Output the (X, Y) coordinate of the center of the cell containing the given text.  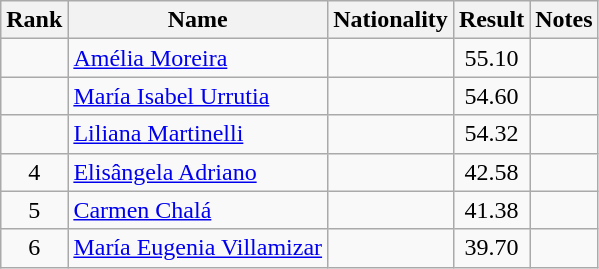
55.10 (491, 58)
Amélia Moreira (198, 58)
María Eugenia Villamizar (198, 248)
Result (491, 20)
39.70 (491, 248)
41.38 (491, 210)
Name (198, 20)
54.32 (491, 134)
5 (34, 210)
4 (34, 172)
Elisângela Adriano (198, 172)
Notes (564, 20)
54.60 (491, 96)
42.58 (491, 172)
Rank (34, 20)
María Isabel Urrutia (198, 96)
Liliana Martinelli (198, 134)
6 (34, 248)
Nationality (391, 20)
Carmen Chalá (198, 210)
